Output the (X, Y) coordinate of the center of the cell containing the given text.  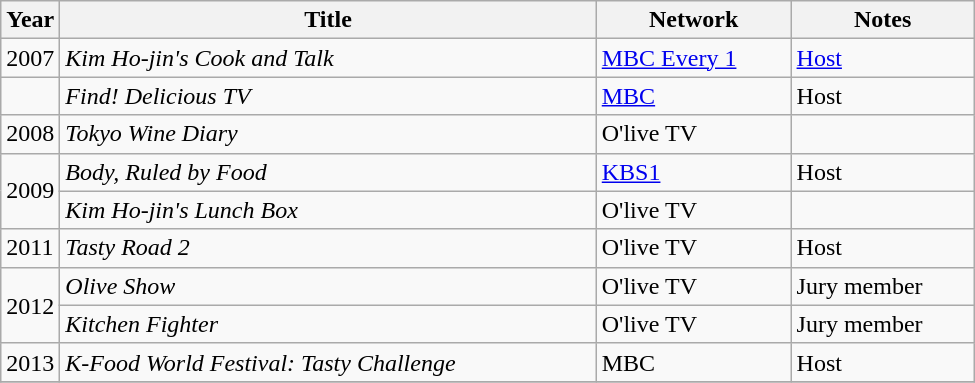
2008 (30, 134)
Olive Show (328, 286)
Kitchen Fighter (328, 324)
2009 (30, 191)
Tokyo Wine Diary (328, 134)
K-Food World Festival: Tasty Challenge (328, 362)
2012 (30, 305)
MBC Every 1 (694, 58)
Kim Ho-jin's Cook and Talk (328, 58)
Network (694, 20)
Find! Delicious TV (328, 96)
Year (30, 20)
Body, Ruled by Food (328, 172)
2013 (30, 362)
Notes (882, 20)
Title (328, 20)
KBS1 (694, 172)
2007 (30, 58)
Kim Ho-jin's Lunch Box (328, 210)
2011 (30, 248)
Tasty Road 2 (328, 248)
